For the text-containing cell, return its midpoint in [x, y] coordinate format. 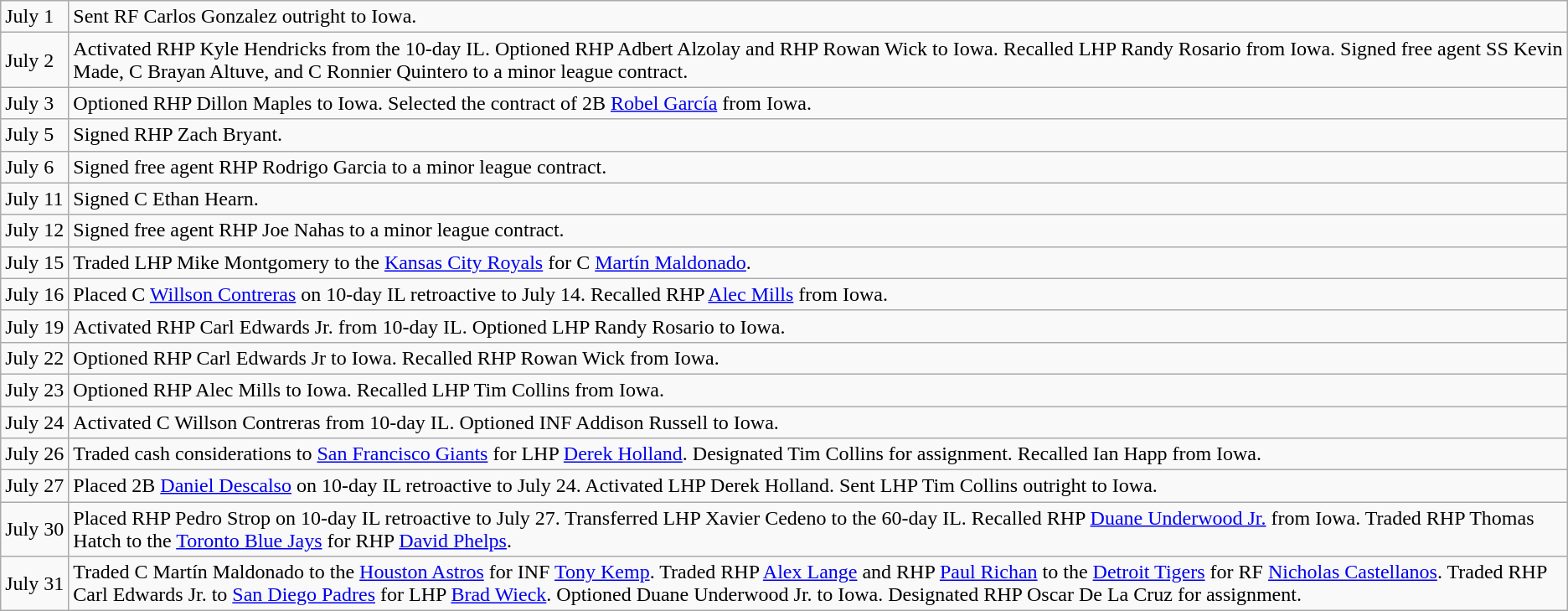
July 15 [35, 262]
July 30 [35, 530]
July 24 [35, 422]
Activated C Willson Contreras from 10-day IL. Optioned INF Addison Russell to Iowa. [818, 422]
Signed C Ethan Hearn. [818, 199]
Optioned RHP Carl Edwards Jr to Iowa. Recalled RHP Rowan Wick from Iowa. [818, 358]
Traded cash considerations to San Francisco Giants for LHP Derek Holland. Designated Tim Collins for assignment. Recalled Ian Happ from Iowa. [818, 454]
July 27 [35, 486]
July 19 [35, 326]
July 6 [35, 167]
July 22 [35, 358]
Signed RHP Zach Bryant. [818, 135]
July 23 [35, 390]
July 31 [35, 583]
Optioned RHP Alec Mills to Iowa. Recalled LHP Tim Collins from Iowa. [818, 390]
Sent RF Carlos Gonzalez outright to Iowa. [818, 17]
Signed free agent RHP Joe Nahas to a minor league contract. [818, 230]
July 26 [35, 454]
July 5 [35, 135]
July 11 [35, 199]
Placed C Willson Contreras on 10-day IL retroactive to July 14. Recalled RHP Alec Mills from Iowa. [818, 294]
Activated RHP Carl Edwards Jr. from 10-day IL. Optioned LHP Randy Rosario to Iowa. [818, 326]
July 16 [35, 294]
Traded LHP Mike Montgomery to the Kansas City Royals for C Martín Maldonado. [818, 262]
Optioned RHP Dillon Maples to Iowa. Selected the contract of 2B Robel García from Iowa. [818, 103]
Signed free agent RHP Rodrigo Garcia to a minor league contract. [818, 167]
July 12 [35, 230]
July 3 [35, 103]
July 1 [35, 17]
Placed 2B Daniel Descalso on 10-day IL retroactive to July 24. Activated LHP Derek Holland. Sent LHP Tim Collins outright to Iowa. [818, 486]
July 2 [35, 60]
